Return (x, y) of the center of cell containing provided text 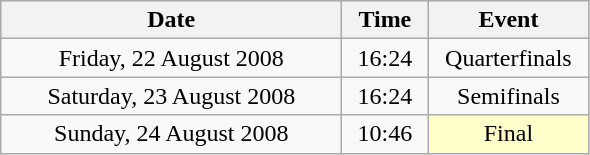
Saturday, 23 August 2008 (172, 96)
Time (385, 20)
10:46 (385, 134)
Semifinals (508, 96)
Quarterfinals (508, 58)
Friday, 22 August 2008 (172, 58)
Event (508, 20)
Sunday, 24 August 2008 (172, 134)
Final (508, 134)
Date (172, 20)
